Extract the (X, Y) coordinate from the center of the cell holding the provided text.  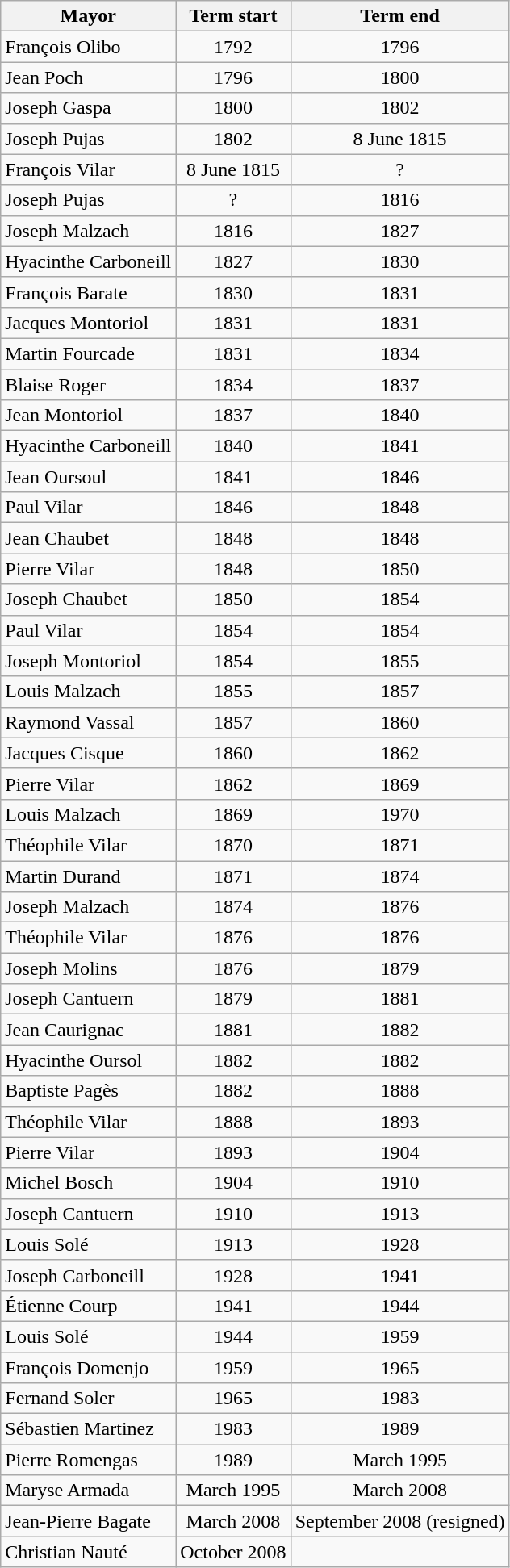
Martin Fourcade (89, 353)
Jean Oursoul (89, 477)
Sébastien Martinez (89, 1429)
Joseph Chaubet (89, 600)
Joseph Gaspa (89, 108)
Term end (400, 16)
Christian Nauté (89, 1552)
Martin Durand (89, 876)
Baptiste Pagès (89, 1091)
Jean-Pierre Bagate (89, 1521)
Joseph Carboneill (89, 1275)
Joseph Montoriol (89, 661)
Jean Montoriol (89, 416)
Jean Chaubet (89, 538)
Pierre Romengas (89, 1460)
Fernand Soler (89, 1399)
Jacques Montoriol (89, 323)
François Olibo (89, 47)
Mayor (89, 16)
1792 (233, 47)
Joseph Molins (89, 968)
Maryse Armada (89, 1491)
October 2008 (233, 1552)
Term start (233, 16)
Jean Caurignac (89, 1030)
Blaise Roger (89, 385)
Raymond Vassal (89, 722)
1870 (233, 845)
Étienne Courp (89, 1306)
François Barate (89, 292)
Michel Bosch (89, 1183)
François Domenjo (89, 1368)
Jean Poch (89, 77)
Hyacinthe Oursol (89, 1060)
September 2008 (resigned) (400, 1521)
1970 (400, 814)
Jacques Cisque (89, 753)
François Vilar (89, 169)
